Provide the (x, y) coordinate of the cell's center where the given text is located.  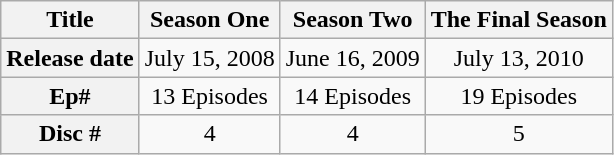
5 (518, 134)
Release date (70, 58)
Season One (210, 20)
Disc # (70, 134)
13 Episodes (210, 96)
19 Episodes (518, 96)
14 Episodes (352, 96)
June 16, 2009 (352, 58)
July 13, 2010 (518, 58)
Title (70, 20)
The Final Season (518, 20)
Season Two (352, 20)
July 15, 2008 (210, 58)
Ep# (70, 96)
